For the text-containing cell, return its midpoint in (X, Y) coordinate format. 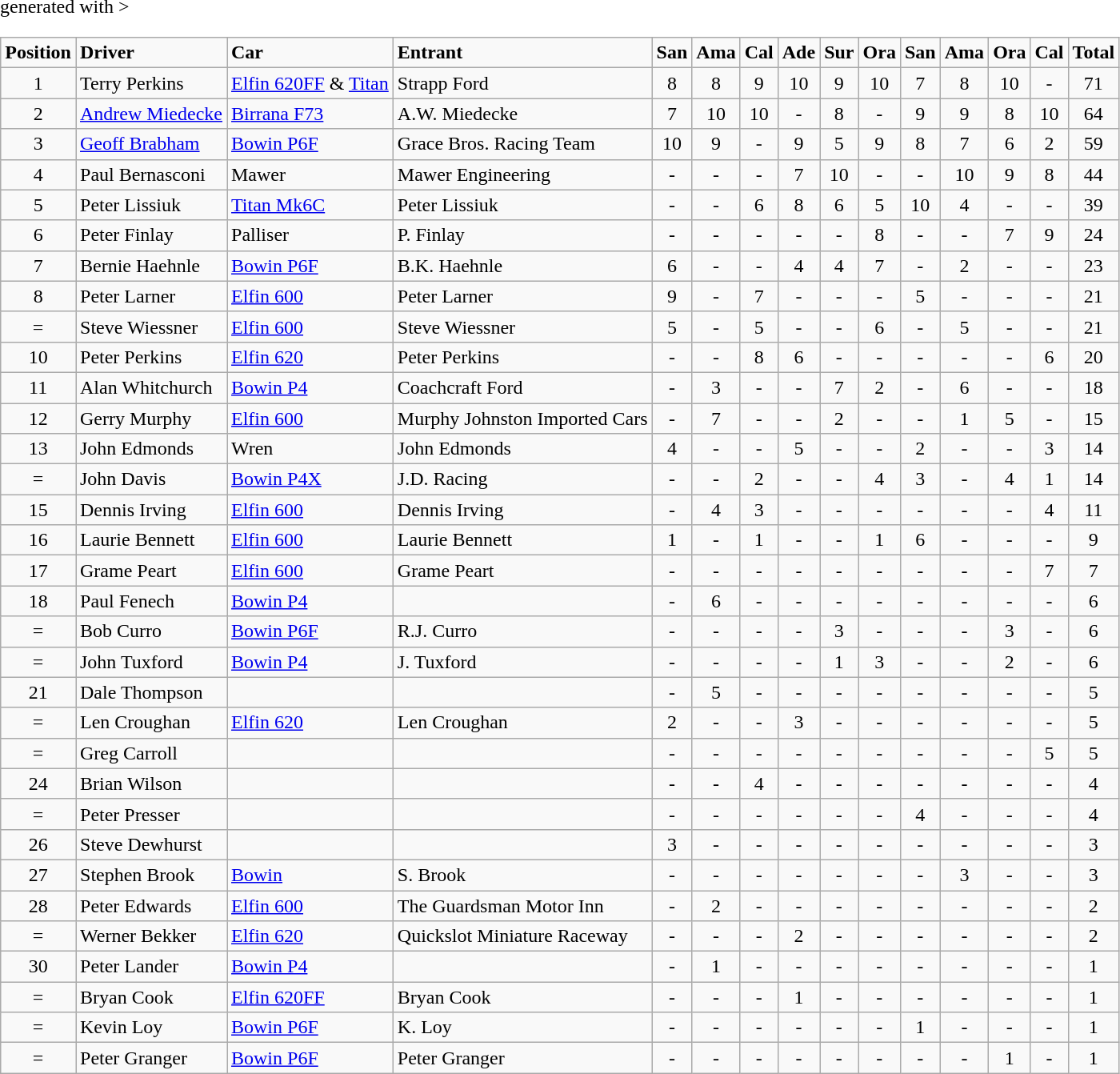
Strapp Ford (522, 83)
Paul Fenech (150, 601)
J.D. Racing (522, 479)
The Guardsman Motor Inn (522, 905)
Driver (150, 53)
Quickslot Miniature Raceway (522, 936)
Geoff Brabham (150, 144)
16 (38, 540)
B.K. Haehnle (522, 266)
Stephen Brook (150, 875)
A.W. Miedecke (522, 114)
S. Brook (522, 875)
Mawer Engineering (522, 174)
Kevin Loy (150, 1028)
64 (1094, 114)
30 (38, 967)
John Davis (150, 479)
26 (38, 844)
Entrant (522, 53)
K. Loy (522, 1028)
Alan Whitchurch (150, 387)
28 (38, 905)
23 (1094, 266)
27 (38, 875)
Peter Edwards (150, 905)
John Tuxford (150, 662)
Peter Finlay (150, 235)
Terry Perkins (150, 83)
Sur (839, 53)
Bob Curro (150, 631)
Titan Mk6C (310, 205)
Total (1094, 53)
Brian Wilson (150, 783)
Greg Carroll (150, 753)
44 (1094, 174)
12 (38, 419)
59 (1094, 144)
17 (38, 571)
39 (1094, 205)
Peter Lander (150, 967)
Steve Dewhurst (150, 844)
Peter Presser (150, 814)
Andrew Miedecke (150, 114)
Bernie Haehnle (150, 266)
R.J. Curro (522, 631)
Mawer (310, 174)
Car (310, 53)
Elfin 620FF & Titan (310, 83)
Elfin 620FF (310, 997)
71 (1094, 83)
Paul Bernasconi (150, 174)
Palliser (310, 235)
Werner Bekker (150, 936)
Ade (798, 53)
Grace Bros. Racing Team (522, 144)
13 (38, 449)
Dale Thompson (150, 692)
P. Finlay (522, 235)
Gerry Murphy (150, 419)
20 (1094, 357)
Bowin (310, 875)
J. Tuxford (522, 662)
Bowin P4X (310, 479)
Position (38, 53)
Birrana F73 (310, 114)
Coachcraft Ford (522, 387)
Wren (310, 449)
Murphy Johnston Imported Cars (522, 419)
